Scan for the cell matching the given text and deliver its (X, Y) coordinate at center. 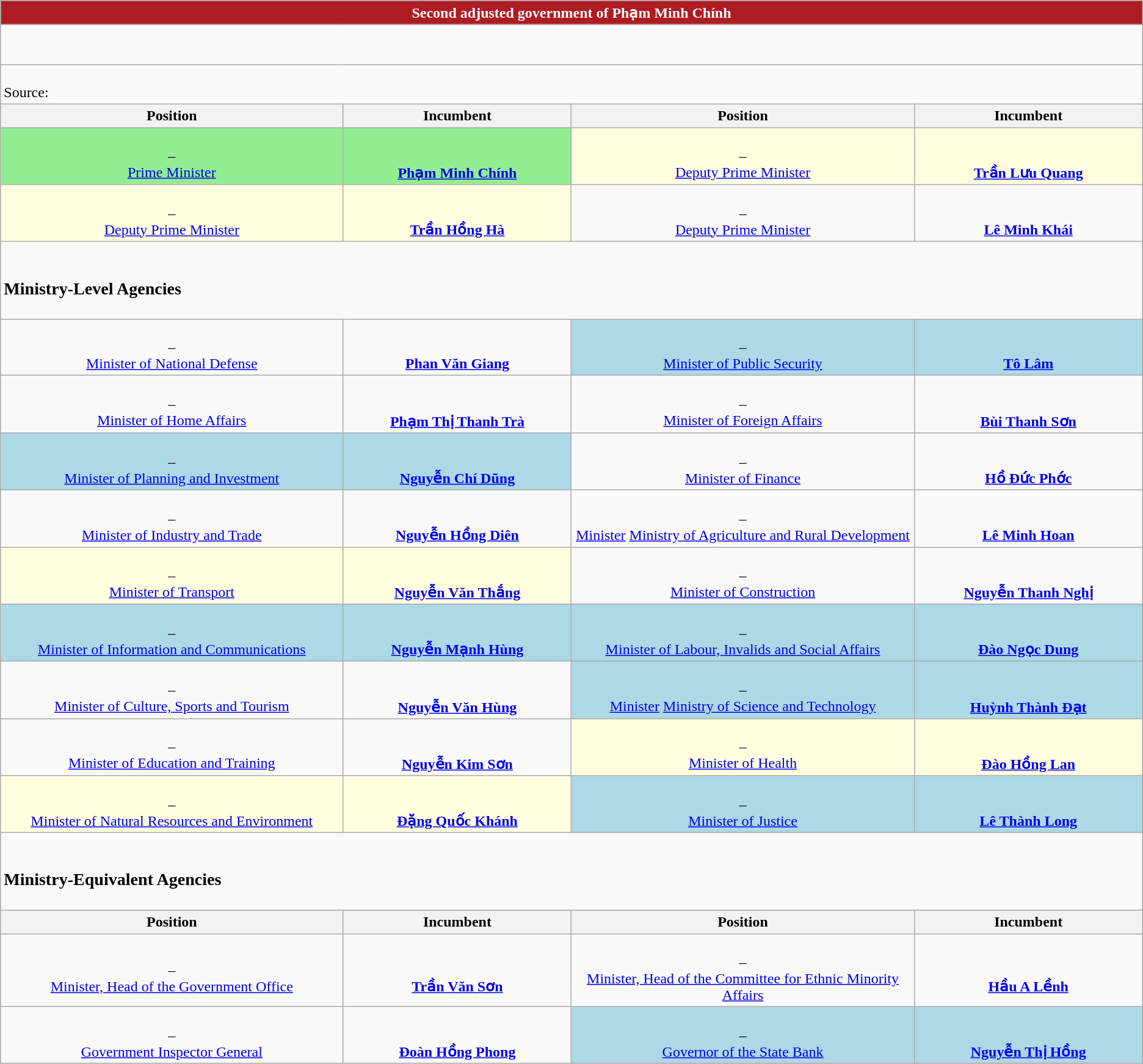
Bùi Thanh Sơn (1028, 404)
Hồ Đức Phớc (1028, 461)
Nguyễn Chí Dũng (457, 461)
–Minister of Information and Communications (172, 633)
–Minister of Natural Resources and Environment (172, 804)
– Government Inspector General (172, 1035)
– Minister, Head of the Government Office (172, 970)
–Minister of Education and Training (172, 747)
–Minister of Planning and Investment (172, 461)
Lê Minh Hoan (1028, 519)
Nguyễn Văn Hùng (457, 690)
Phan Văn Giang (457, 348)
Nguyễn Thị Hồng (1028, 1035)
Đoàn Hồng Phong (457, 1035)
Trần Lưu Quang (1028, 156)
Second adjusted government of Phạm Minh Chính (571, 13)
–Minister of Construction (742, 576)
–Minister of Transport (172, 576)
Tô Lâm (1028, 348)
–Minister of Culture, Sports and Tourism (172, 690)
–Minister of Foreign Affairs (742, 404)
–Minister of Home Affairs (172, 404)
Source: (571, 84)
Lê Minh Khái (1028, 213)
–Minister of Health (742, 747)
–Minister of Finance (742, 461)
– Minister, Head of the Committee for Ethnic Minority Affairs (742, 970)
Trần Văn Sơn (457, 970)
Đào Ngọc Dung (1028, 633)
Đặng Quốc Khánh (457, 804)
Nguyễn Hồng Diên (457, 519)
Phạm Thị Thanh Trà (457, 404)
–Minister of Labour, Invalids and Social Affairs (742, 633)
Huỳnh Thành Đạt (1028, 690)
Nguyễn Thanh Nghị (1028, 576)
–Minister Ministry of Science and Technology (742, 690)
Nguyễn Văn Thắng (457, 576)
–Minister of National Defense (172, 348)
–Minister of Justice (742, 804)
– Governor of the State Bank (742, 1035)
Ministry-Equivalent Agencies (571, 871)
Ministry-Level Agencies (571, 281)
Nguyễn Mạnh Hùng (457, 633)
Hầu A Lềnh (1028, 970)
–Minister of Industry and Trade (172, 519)
Phạm Minh Chính (457, 156)
–Minister of Public Security (742, 348)
Lê Thành Long (1028, 804)
Nguyễn Kim Sơn (457, 747)
–Prime Minister (172, 156)
Trần Hồng Hà (457, 213)
Đào Hồng Lan (1028, 747)
–Minister Ministry of Agriculture and Rural Development (742, 519)
